Identify which cell holds the provided text, then report its (x, y) central coordinate. 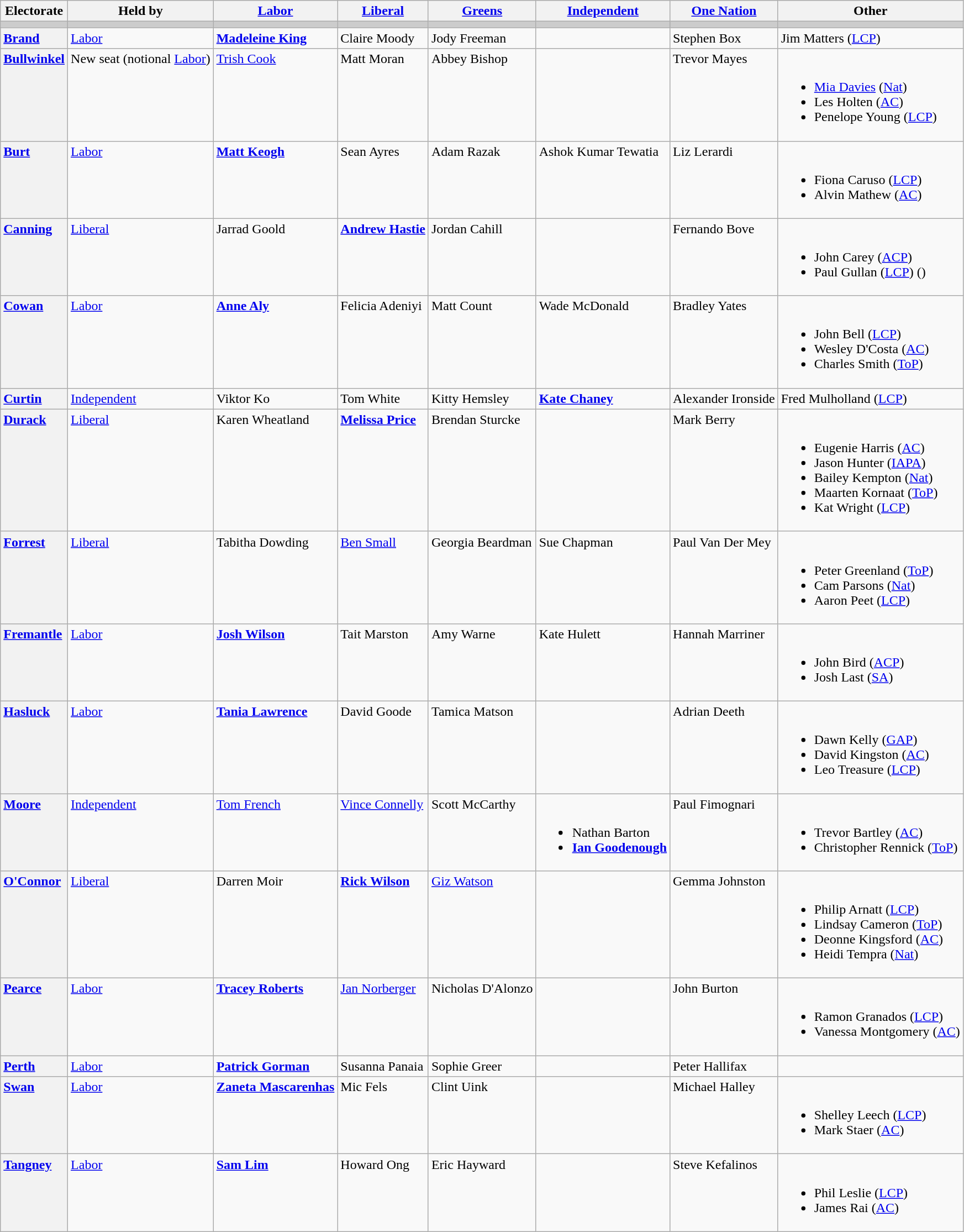
Trevor Mayes (724, 95)
Steve Kefalinos (724, 1193)
New seat (notional Labor) (141, 95)
Fremantle (34, 662)
Nathan BartonIan Goodenough (603, 832)
Curtin (34, 399)
John Bell (LCP)Wesley D'Costa (AC)Charles Smith (ToP) (871, 342)
Burt (34, 180)
Brand (34, 38)
Josh Wilson (275, 662)
Viktor Ko (275, 399)
Patrick Gorman (275, 1066)
John Burton (724, 1017)
Other (871, 11)
Karen Wheatland (275, 470)
Fernando Bove (724, 257)
Tabitha Dowding (275, 577)
Giz Watson (482, 925)
Jan Norberger (383, 1017)
Clint Uink (482, 1115)
Fiona Caruso (LCP)Alvin Mathew (AC) (871, 180)
Abbey Bishop (482, 95)
Georgia Beardman (482, 577)
Tom French (275, 832)
Kate Chaney (603, 399)
Jim Matters (LCP) (871, 38)
Vince Connelly (383, 832)
John Carey (ACP)Paul Gullan (LCP) () (871, 257)
Mia Davies (Nat)Les Holten (AC)Penelope Young (LCP) (871, 95)
Michael Halley (724, 1115)
Philip Arnatt (LCP)Lindsay Cameron (ToP)Deonne Kingsford (AC)Heidi Tempra (Nat) (871, 925)
Bullwinkel (34, 95)
Pearce (34, 1017)
Liz Lerardi (724, 180)
Peter Greenland (ToP)Cam Parsons (Nat)Aaron Peet (LCP) (871, 577)
Jody Freeman (482, 38)
Kate Hulett (603, 662)
Phil Leslie (LCP)James Rai (AC) (871, 1193)
Hannah Marriner (724, 662)
Sue Chapman (603, 577)
Melissa Price (383, 470)
Scott McCarthy (482, 832)
Matt Moran (383, 95)
Adam Razak (482, 180)
Jarrad Goold (275, 257)
Paul Fimognari (724, 832)
Perth (34, 1066)
Fred Mulholland (LCP) (871, 399)
Andrew Hastie (383, 257)
Sam Lim (275, 1193)
Paul Van Der Mey (724, 577)
Eugenie Harris (AC)Jason Hunter (IAPA)Bailey Kempton (Nat)Maarten Kornaat (ToP)Kat Wright (LCP) (871, 470)
Durack (34, 470)
Sean Ayres (383, 180)
Shelley Leech (LCP)Mark Staer (AC) (871, 1115)
Felicia Adeniyi (383, 342)
Claire Moody (383, 38)
Peter Hallifax (724, 1066)
Alexander Ironside (724, 399)
Dawn Kelly (GAP)David Kingston (AC)Leo Treasure (LCP) (871, 747)
Bradley Yates (724, 342)
Ben Small (383, 577)
Anne Aly (275, 342)
Tamica Matson (482, 747)
Amy Warne (482, 662)
Ramon Granados (LCP)Vanessa Montgomery (AC) (871, 1017)
Held by (141, 11)
Darren Moir (275, 925)
Matt Count (482, 342)
Greens (482, 11)
Gemma Johnston (724, 925)
Tracey Roberts (275, 1017)
Nicholas D'Alonzo (482, 1017)
Wade McDonald (603, 342)
Mic Fels (383, 1115)
Trevor Bartley (AC)Christopher Rennick (ToP) (871, 832)
Cowan (34, 342)
Tom White (383, 399)
Mark Berry (724, 470)
Canning (34, 257)
John Bird (ACP)Josh Last (SA) (871, 662)
Brendan Sturcke (482, 470)
Rick Wilson (383, 925)
Moore (34, 832)
Kitty Hemsley (482, 399)
One Nation (724, 11)
Sophie Greer (482, 1066)
Howard Ong (383, 1193)
Adrian Deeth (724, 747)
Stephen Box (724, 38)
David Goode (383, 747)
Tangney (34, 1193)
O'Connor (34, 925)
Susanna Panaia (383, 1066)
Zaneta Mascarenhas (275, 1115)
Trish Cook (275, 95)
Matt Keogh (275, 180)
Swan (34, 1115)
Forrest (34, 577)
Madeleine King (275, 38)
Tait Marston (383, 662)
Ashok Kumar Tewatia (603, 180)
Jordan Cahill (482, 257)
Eric Hayward (482, 1193)
Electorate (34, 11)
Tania Lawrence (275, 747)
Hasluck (34, 747)
